Locate the cell with the specified text and output its (X, Y) center coordinate. 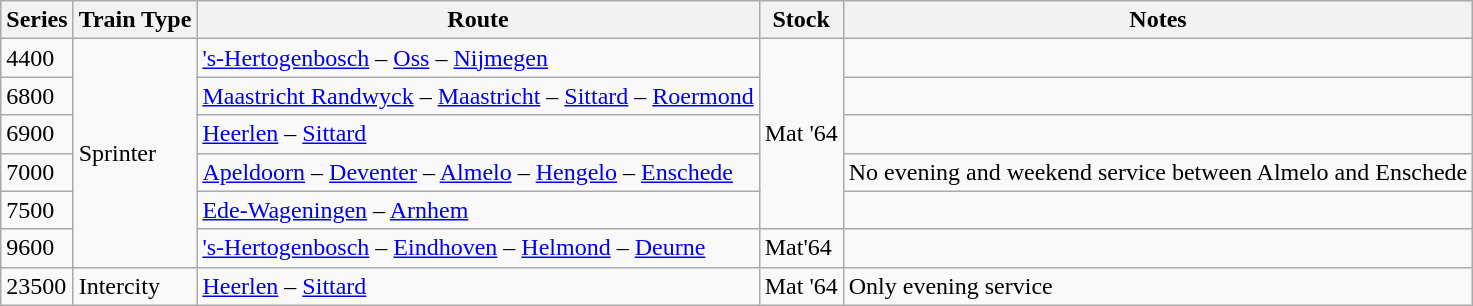
Ede-Wageningen – Arnhem (478, 210)
23500 (37, 286)
7500 (37, 210)
Series (37, 20)
Train Type (135, 20)
Apeldoorn – Deventer – Almelo – Hengelo – Enschede (478, 172)
9600 (37, 248)
Only evening service (1158, 286)
Stock (801, 20)
7000 (37, 172)
Maastricht Randwyck – Maastricht – Sittard – Roermond (478, 96)
4400 (37, 58)
Mat'64 (801, 248)
6800 (37, 96)
Route (478, 20)
Notes (1158, 20)
Sprinter (135, 153)
's-Hertogenbosch – Oss – Nijmegen (478, 58)
Intercity (135, 286)
No evening and weekend service between Almelo and Enschede (1158, 172)
6900 (37, 134)
's-Hertogenbosch – Eindhoven – Helmond – Deurne (478, 248)
